Find where the given text appears and provide that cell's center as (x, y) coordinate. 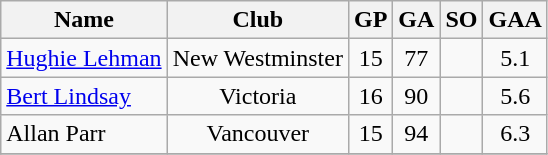
90 (416, 96)
Bert Lindsay (84, 96)
94 (416, 134)
Vancouver (258, 134)
Allan Parr (84, 134)
GAA (515, 20)
GA (416, 20)
Victoria (258, 96)
GP (370, 20)
5.1 (515, 58)
Name (84, 20)
SO (462, 20)
77 (416, 58)
Club (258, 20)
6.3 (515, 134)
16 (370, 96)
Hughie Lehman (84, 58)
New Westminster (258, 58)
5.6 (515, 96)
